Identify which cell holds the provided text, then report its [X, Y] central coordinate. 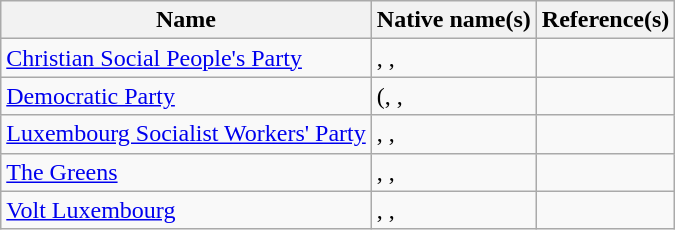
Reference(s) [606, 20]
Luxembourg Socialist Workers' Party [186, 134]
Name [186, 20]
Democratic Party [186, 96]
Volt Luxembourg [186, 210]
(, , [454, 96]
Christian Social People's Party [186, 58]
Native name(s) [454, 20]
The Greens [186, 172]
